For the text-containing cell, return its midpoint in [X, Y] coordinate format. 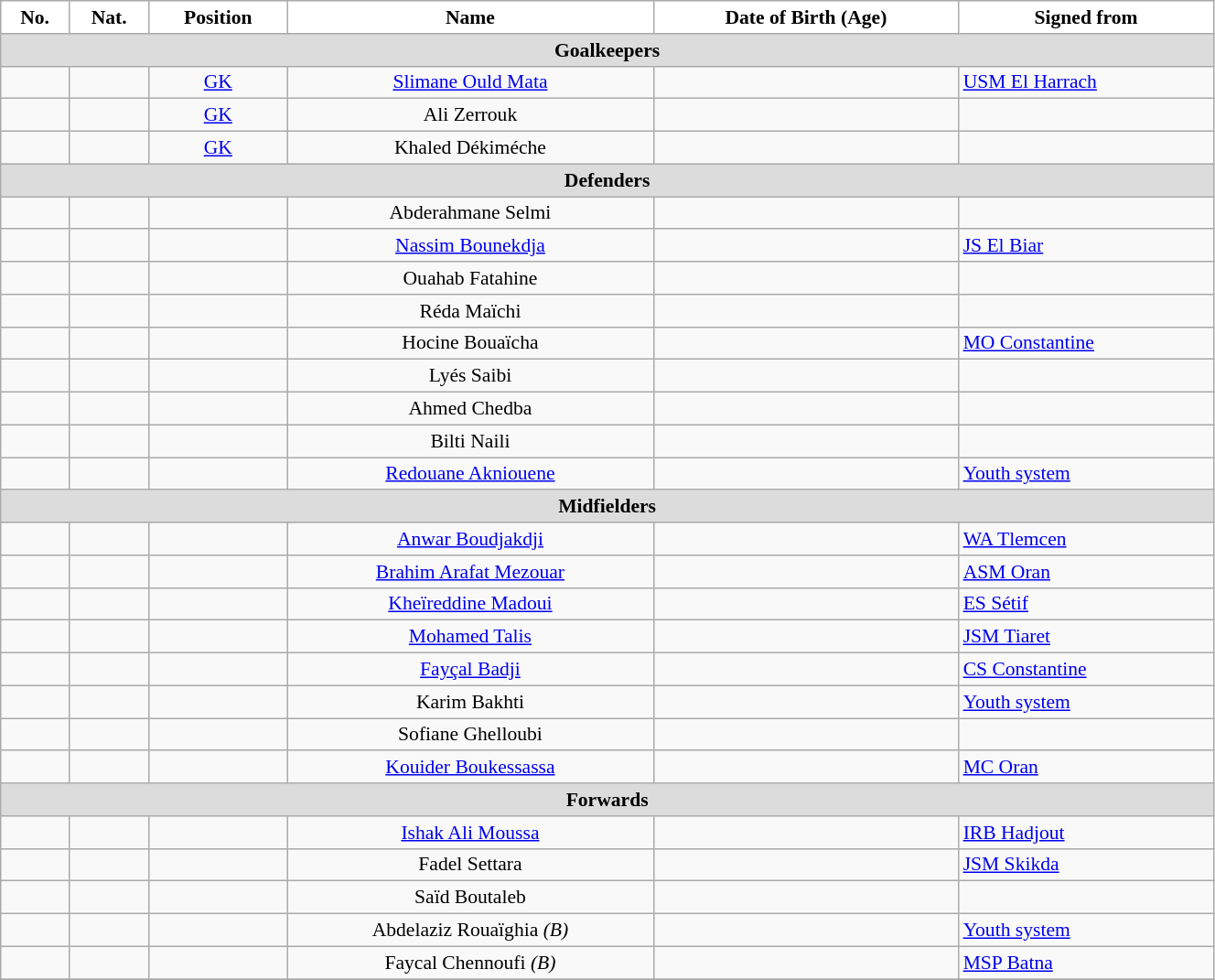
Defenders [607, 180]
Abdelaziz Rouaïghia (B) [470, 931]
Abderahmane Selmi [470, 213]
No. [35, 17]
Nassim Bounekdja [470, 246]
Kouider Boukessassa [470, 768]
Anwar Boudjakdji [470, 539]
IRB Hadjout [1087, 833]
Forwards [607, 800]
MO Constantine [1087, 343]
JS El Biar [1087, 246]
ASM Oran [1087, 572]
Kheïreddine Madoui [470, 604]
JSM Tiaret [1087, 637]
Slimane Ould Mata [470, 82]
Ouahab Fatahine [470, 278]
JSM Skikda [1087, 865]
Goalkeepers [607, 50]
Karim Bakhti [470, 702]
Lyés Saibi [470, 376]
Nat. [109, 17]
Ishak Ali Moussa [470, 833]
Hocine Bouaïcha [470, 343]
USM El Harrach [1087, 82]
MC Oran [1087, 768]
Position [218, 17]
Faycal Chennoufi (B) [470, 963]
Redouane Akniouene [470, 474]
WA Tlemcen [1087, 539]
Date of Birth (Age) [805, 17]
Khaled Dékiméche [470, 148]
Ahmed Chedba [470, 409]
ES Sétif [1087, 604]
Fadel Settara [470, 865]
Name [470, 17]
Saïd Boutaleb [470, 898]
Ali Zerrouk [470, 115]
Midfielders [607, 507]
Mohamed Talis [470, 637]
Signed from [1087, 17]
MSP Batna [1087, 963]
Bilti Naili [470, 441]
Brahim Arafat Mezouar [470, 572]
CS Constantine [1087, 670]
Sofiane Ghelloubi [470, 735]
Réda Maïchi [470, 311]
Fayçal Badji [470, 670]
